Scan for the cell matching the given text and deliver its (x, y) coordinate at center. 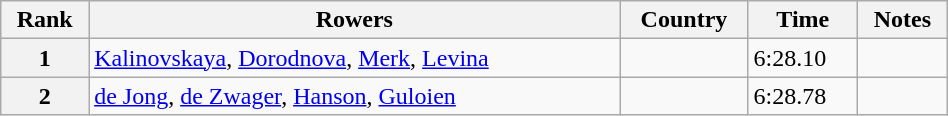
Notes (903, 20)
de Jong, de Zwager, Hanson, Guloien (354, 96)
Rowers (354, 20)
6:28.78 (803, 96)
Time (803, 20)
Rank (45, 20)
6:28.10 (803, 58)
Country (684, 20)
2 (45, 96)
Kalinovskaya, Dorodnova, Merk, Levina (354, 58)
1 (45, 58)
